Determine the (x, y) coordinate at the center of the cell enclosing the given text.  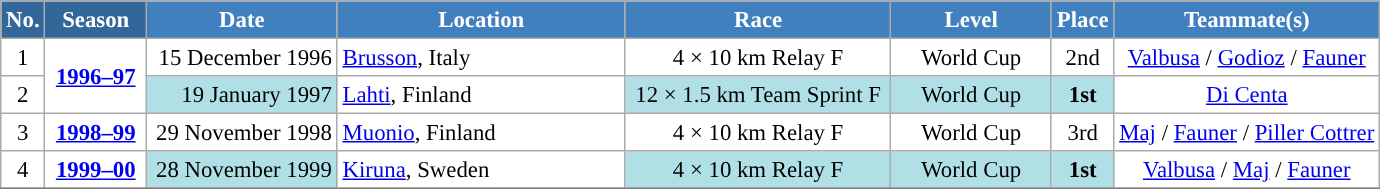
Valbusa / Maj / Fauner (1247, 170)
2nd (1082, 58)
12 × 1.5 km Team Sprint F (758, 95)
2 (23, 95)
28 November 1999 (242, 170)
Di Centa (1247, 95)
1998–99 (96, 133)
4 (23, 170)
29 November 1998 (242, 133)
Race (758, 20)
Location (481, 20)
Lahti, Finland (481, 95)
1 (23, 58)
Place (1082, 20)
Teammate(s) (1247, 20)
Valbusa / Godioz / Fauner (1247, 58)
19 January 1997 (242, 95)
Level (972, 20)
No. (23, 20)
1999–00 (96, 170)
15 December 1996 (242, 58)
1996–97 (96, 76)
Date (242, 20)
Kiruna, Sweden (481, 170)
3 (23, 133)
Brusson, Italy (481, 58)
Maj / Fauner / Piller Cottrer (1247, 133)
3rd (1082, 133)
Season (96, 20)
Muonio, Finland (481, 133)
